From the cell containing the given text, extract its center point as [X, Y] coordinate. 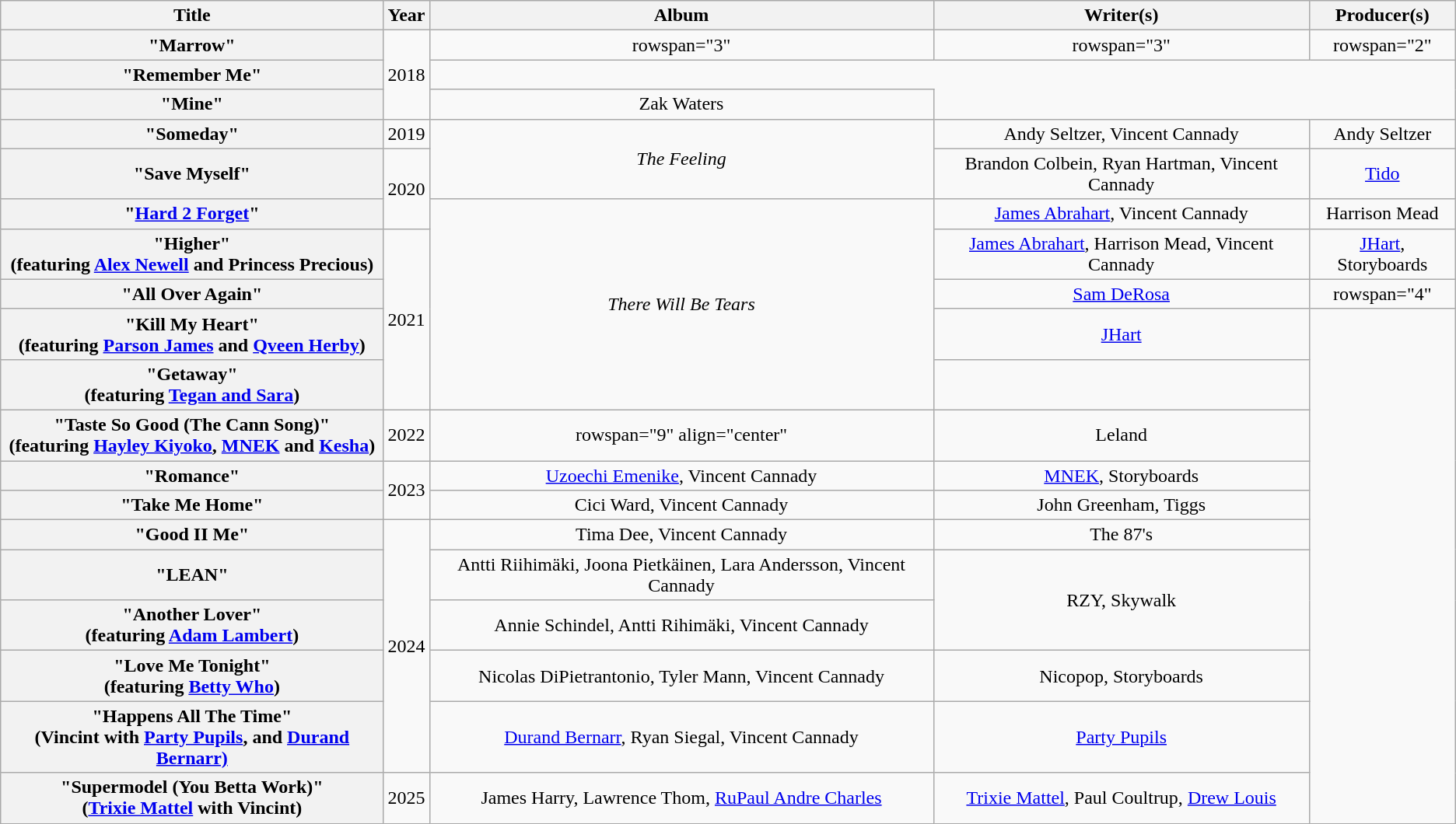
"LEAN" [192, 575]
Leland [1122, 435]
James Harry, Lawrence Thom, RuPaul Andre Charles [681, 798]
Year [406, 16]
"Happens All The Time"(Vincint with Party Pupils, and Durand Bernarr) [192, 737]
"Taste So Good (The Cann Song)"(featuring Hayley Kiyoko, MNEK and Kesha) [192, 435]
"Kill My Heart"(featuring Parson James and Qveen Herby) [192, 334]
Title [192, 16]
2020 [406, 188]
2023 [406, 490]
Tido [1382, 174]
2018 [406, 75]
RZY, Skywalk [1122, 600]
2021 [406, 319]
"Hard 2 Forget" [192, 214]
John Greenham, Tiggs [1122, 505]
"Save Myself" [192, 174]
Antti Riihimäki, Joona Pietkäinen, Lara Andersson, Vincent Cannady [681, 575]
Zak Waters [681, 104]
Sam DeRosa [1122, 294]
"Another Lover"(featuring Adam Lambert) [192, 625]
"Love Me Tonight"(featuring Betty Who) [192, 676]
MNEK, Storyboards [1122, 475]
rowspan="2" [1382, 45]
Harrison Mead [1382, 214]
"All Over Again" [192, 294]
Tima Dee, Vincent Cannady [681, 535]
2019 [406, 134]
Uzoechi Emenike, Vincent Cannady [681, 475]
Writer(s) [1122, 16]
"Romance" [192, 475]
James Abrahart, Harrison Mead, Vincent Cannady [1122, 253]
Party Pupils [1122, 737]
"Higher"(featuring Alex Newell and Princess Precious) [192, 253]
rowspan="4" [1382, 294]
Producer(s) [1382, 16]
"Supermodel (You Betta Work)"(Trixie Mattel with Vincint) [192, 798]
James Abrahart, Vincent Cannady [1122, 214]
JHart, Storyboards [1382, 253]
"Take Me Home" [192, 505]
Nicolas DiPietrantonio, Tyler Mann, Vincent Cannady [681, 676]
Nicopop, Storyboards [1122, 676]
"Remember Me" [192, 75]
2025 [406, 798]
The 87's [1122, 535]
2022 [406, 435]
There Will Be Tears [681, 305]
Annie Schindel, Antti Rihimäki, Vincent Cannady [681, 625]
Brandon Colbein, Ryan Hartman, Vincent Cannady [1122, 174]
Cici Ward, Vincent Cannady [681, 505]
Album [681, 16]
"Marrow" [192, 45]
"Getaway"(featuring Tegan and Sara) [192, 384]
Trixie Mattel, Paul Coultrup, Drew Louis [1122, 798]
"Mine" [192, 104]
Andy Seltzer [1382, 134]
2024 [406, 647]
"Good II Me" [192, 535]
Durand Bernarr, Ryan Siegal, Vincent Cannady [681, 737]
The Feeling [681, 159]
"Someday" [192, 134]
JHart [1122, 334]
rowspan="9" align="center" [681, 435]
Andy Seltzer, Vincent Cannady [1122, 134]
